Locate the cell with the specified text and output its [X, Y] center coordinate. 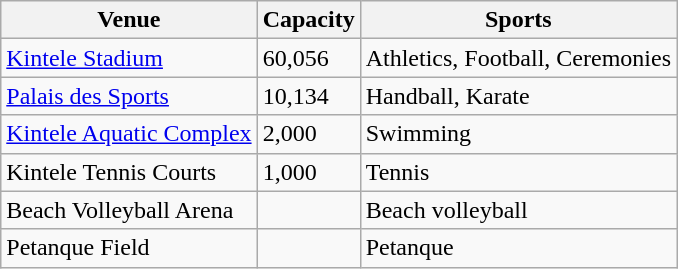
Capacity [308, 20]
Palais des Sports [129, 96]
Kintele Aquatic Complex [129, 134]
Beach Volleyball Arena [129, 210]
1,000 [308, 172]
Petanque Field [129, 248]
Venue [129, 20]
Petanque [518, 248]
Swimming [518, 134]
Kintele Stadium [129, 58]
Sports [518, 20]
Kintele Tennis Courts [129, 172]
2,000 [308, 134]
Beach volleyball [518, 210]
Handball, Karate [518, 96]
Tennis [518, 172]
Athletics, Football, Ceremonies [518, 58]
10,134 [308, 96]
60,056 [308, 58]
